Pinpoint the cell where the given text exists, returning its [x, y] midpoint coordinate. 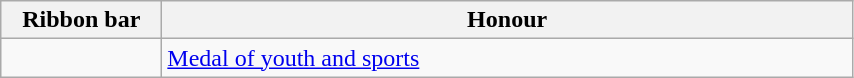
Medal of youth and sports [508, 58]
Ribbon bar [82, 20]
Honour [508, 20]
